Search for the cell housing the specified text and yield its (x, y) center coordinate. 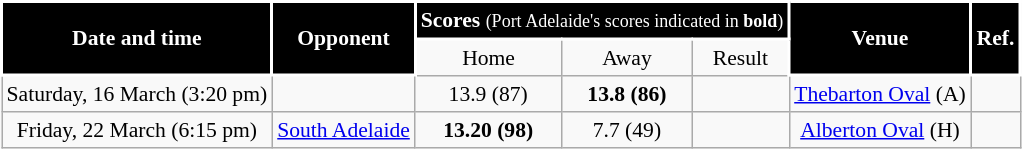
Date and time (138, 39)
Opponent (344, 39)
7.7 (49) (626, 130)
Thebarton Oval (A) (880, 93)
13.9 (87) (488, 93)
13.8 (86) (626, 93)
Ref. (996, 39)
Friday, 22 March (6:15 pm) (138, 130)
Venue (880, 39)
South Adelaide (344, 130)
Result (740, 57)
Home (488, 57)
Scores (Port Adelaide's scores indicated in bold) (602, 20)
Away (626, 57)
Saturday, 16 March (3:20 pm) (138, 93)
13.20 (98) (488, 130)
Alberton Oval (H) (880, 130)
